Detect which cell encompasses the target text, then output its [x, y] center coordinate. 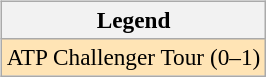
Legend [133, 20]
ATP Challenger Tour (0–1) [133, 57]
